Capture the cell that displays the provided text and extract its [X, Y] central coordinate. 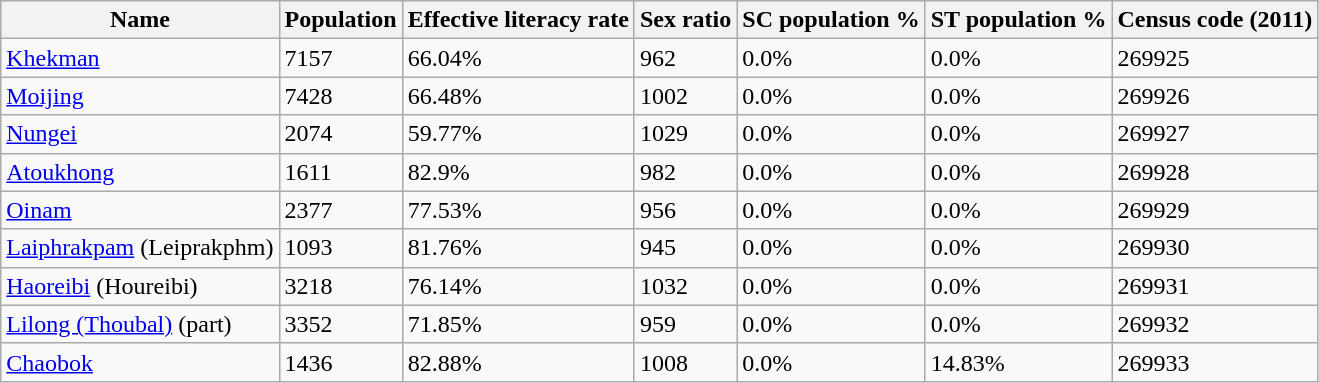
269927 [1215, 134]
269933 [1215, 362]
14.83% [1018, 362]
59.77% [518, 134]
982 [685, 172]
1093 [340, 248]
Name [140, 20]
956 [685, 210]
1436 [340, 362]
66.04% [518, 58]
ST population % [1018, 20]
269929 [1215, 210]
269925 [1215, 58]
Population [340, 20]
2074 [340, 134]
77.53% [518, 210]
Sex ratio [685, 20]
945 [685, 248]
Haoreibi (Houreibi) [140, 286]
7428 [340, 96]
Oinam [140, 210]
71.85% [518, 324]
76.14% [518, 286]
Atoukhong [140, 172]
1029 [685, 134]
Chaobok [140, 362]
269926 [1215, 96]
3218 [340, 286]
Laiphrakpam (Leiprakphm) [140, 248]
1611 [340, 172]
SC population % [831, 20]
1032 [685, 286]
269928 [1215, 172]
3352 [340, 324]
2377 [340, 210]
1002 [685, 96]
66.48% [518, 96]
269930 [1215, 248]
Effective literacy rate [518, 20]
7157 [340, 58]
Lilong (Thoubal) (part) [140, 324]
Khekman [140, 58]
269931 [1215, 286]
959 [685, 324]
82.88% [518, 362]
81.76% [518, 248]
82.9% [518, 172]
Census code (2011) [1215, 20]
1008 [685, 362]
269932 [1215, 324]
962 [685, 58]
Moijing [140, 96]
Nungei [140, 134]
